Output the (X, Y) coordinate of the center of the cell containing the given text.  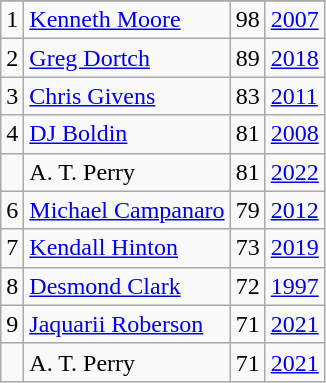
98 (248, 20)
Desmond Clark (127, 286)
9 (12, 324)
1997 (294, 286)
2012 (294, 210)
Jaquarii Roberson (127, 324)
4 (12, 134)
Chris Givens (127, 96)
2022 (294, 172)
Michael Campanaro (127, 210)
DJ Boldin (127, 134)
7 (12, 248)
1 (12, 20)
72 (248, 286)
89 (248, 58)
83 (248, 96)
Greg Dortch (127, 58)
2 (12, 58)
6 (12, 210)
Kenneth Moore (127, 20)
2011 (294, 96)
8 (12, 286)
Kendall Hinton (127, 248)
73 (248, 248)
79 (248, 210)
2007 (294, 20)
3 (12, 96)
2008 (294, 134)
2018 (294, 58)
2019 (294, 248)
